Identify which cell holds the provided text, then report its (X, Y) central coordinate. 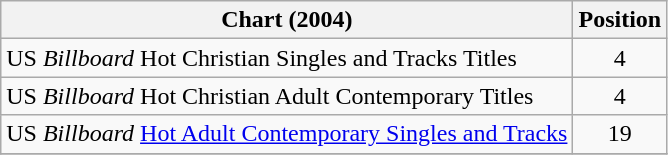
Position (620, 20)
US Billboard Hot Christian Adult Contemporary Titles (287, 96)
19 (620, 134)
Chart (2004) (287, 20)
US Billboard Hot Adult Contemporary Singles and Tracks (287, 134)
US Billboard Hot Christian Singles and Tracks Titles (287, 58)
